For the text-containing cell, return its midpoint in [x, y] coordinate format. 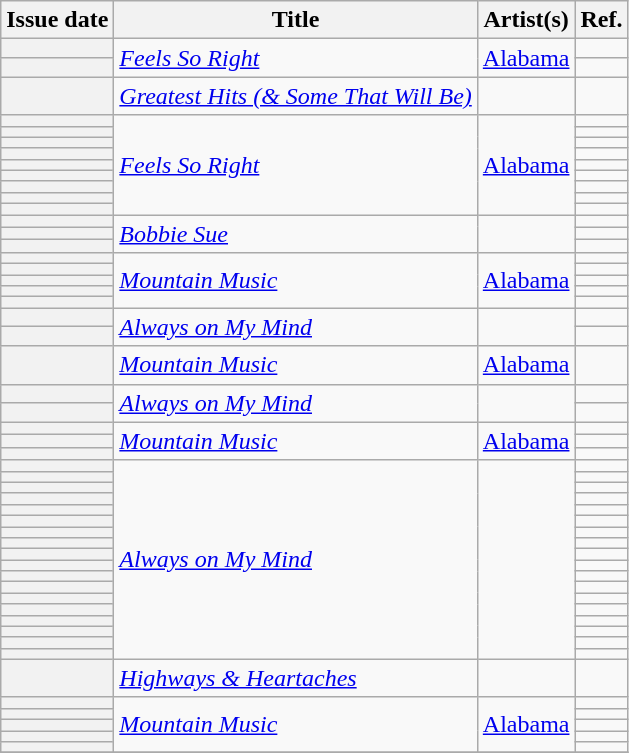
Artist(s) [526, 20]
Issue date [58, 20]
Greatest Hits (& Some That Will Be) [296, 96]
Highways & Heartaches [296, 678]
Title [296, 20]
Ref. [602, 20]
Bobbie Sue [296, 233]
